Return the (X, Y) coordinate for the center point of the cell that contains the specified text.  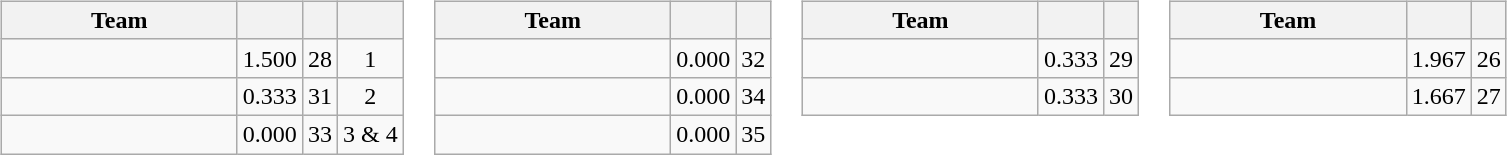
32 (754, 58)
34 (754, 96)
26 (1488, 58)
31 (320, 96)
28 (320, 58)
27 (1488, 96)
1.500 (270, 58)
3 & 4 (370, 134)
30 (1120, 96)
1 (370, 58)
1.967 (1438, 58)
33 (320, 134)
1.667 (1438, 96)
35 (754, 134)
29 (1120, 58)
2 (370, 96)
